Return the [X, Y] coordinate for the center point of the cell that contains the specified text.  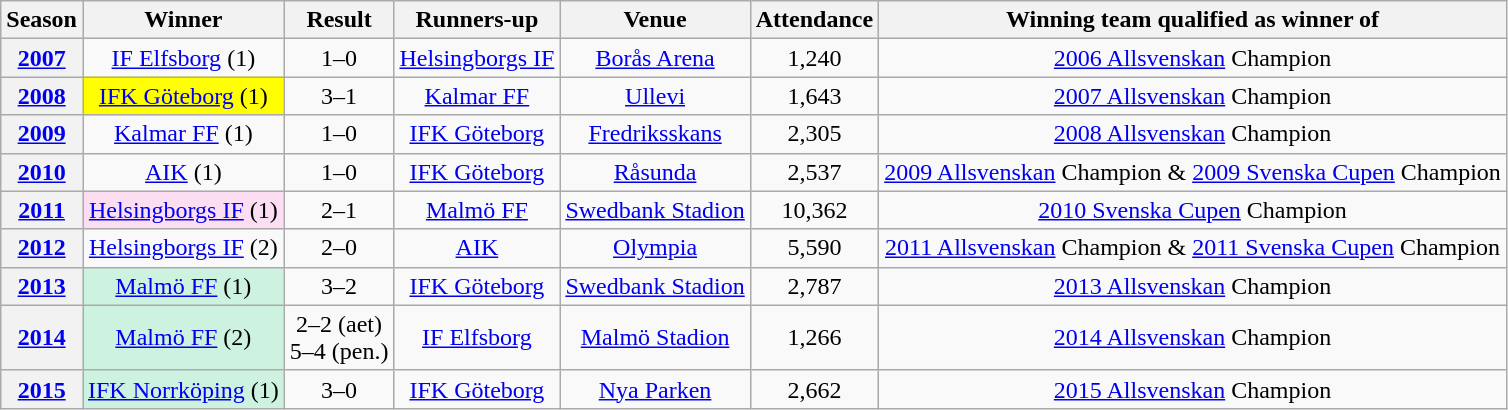
Råsunda [655, 172]
2011 Allsvenskan Champion & 2011 Svenska Cupen Champion [1193, 248]
Malmö Stadion [655, 338]
2013 [42, 286]
Ullevi [655, 96]
1,643 [814, 96]
IF Elfsborg (1) [183, 58]
Venue [655, 20]
Helsingborgs IF (2) [183, 248]
2015 Allsvenskan Champion [1193, 389]
Kalmar FF [477, 96]
Olympia [655, 248]
2,787 [814, 286]
Nya Parken [655, 389]
Attendance [814, 20]
2014 [42, 338]
Kalmar FF (1) [183, 134]
2,662 [814, 389]
2011 [42, 210]
2007 [42, 58]
2008 Allsvenskan Champion [1193, 134]
Fredriksskans [655, 134]
Malmö FF (1) [183, 286]
2008 [42, 96]
1,266 [814, 338]
3–0 [339, 389]
2–0 [339, 248]
2,537 [814, 172]
2009 Allsvenskan Champion & 2009 Svenska Cupen Champion [1193, 172]
3–1 [339, 96]
2006 Allsvenskan Champion [1193, 58]
2015 [42, 389]
5,590 [814, 248]
IF Elfsborg [477, 338]
2010 [42, 172]
2007 Allsvenskan Champion [1193, 96]
Season [42, 20]
2012 [42, 248]
AIK (1) [183, 172]
2014 Allsvenskan Champion [1193, 338]
Helsingborgs IF (1) [183, 210]
2009 [42, 134]
IFK Göteborg (1) [183, 96]
Malmö FF [477, 210]
2–2 (aet)5–4 (pen.) [339, 338]
IFK Norrköping (1) [183, 389]
Winner [183, 20]
2–1 [339, 210]
Result [339, 20]
1,240 [814, 58]
2013 Allsvenskan Champion [1193, 286]
AIK [477, 248]
2,305 [814, 134]
3–2 [339, 286]
2010 Svenska Cupen Champion [1193, 210]
Runners-up [477, 20]
Helsingborgs IF [477, 58]
10,362 [814, 210]
Borås Arena [655, 58]
Malmö FF (2) [183, 338]
Winning team qualified as winner of [1193, 20]
